Detect which cell encompasses the target text, then output its [x, y] center coordinate. 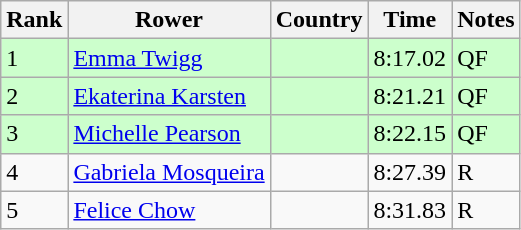
Country [319, 20]
Gabriela Mosqueira [169, 172]
8:27.39 [410, 172]
8:21.21 [410, 96]
4 [34, 172]
1 [34, 58]
Ekaterina Karsten [169, 96]
3 [34, 134]
8:17.02 [410, 58]
Emma Twigg [169, 58]
8:22.15 [410, 134]
Time [410, 20]
Notes [486, 20]
2 [34, 96]
8:31.83 [410, 210]
Rank [34, 20]
Michelle Pearson [169, 134]
Felice Chow [169, 210]
Rower [169, 20]
5 [34, 210]
